Pinpoint the cell where the given text exists, returning its [X, Y] midpoint coordinate. 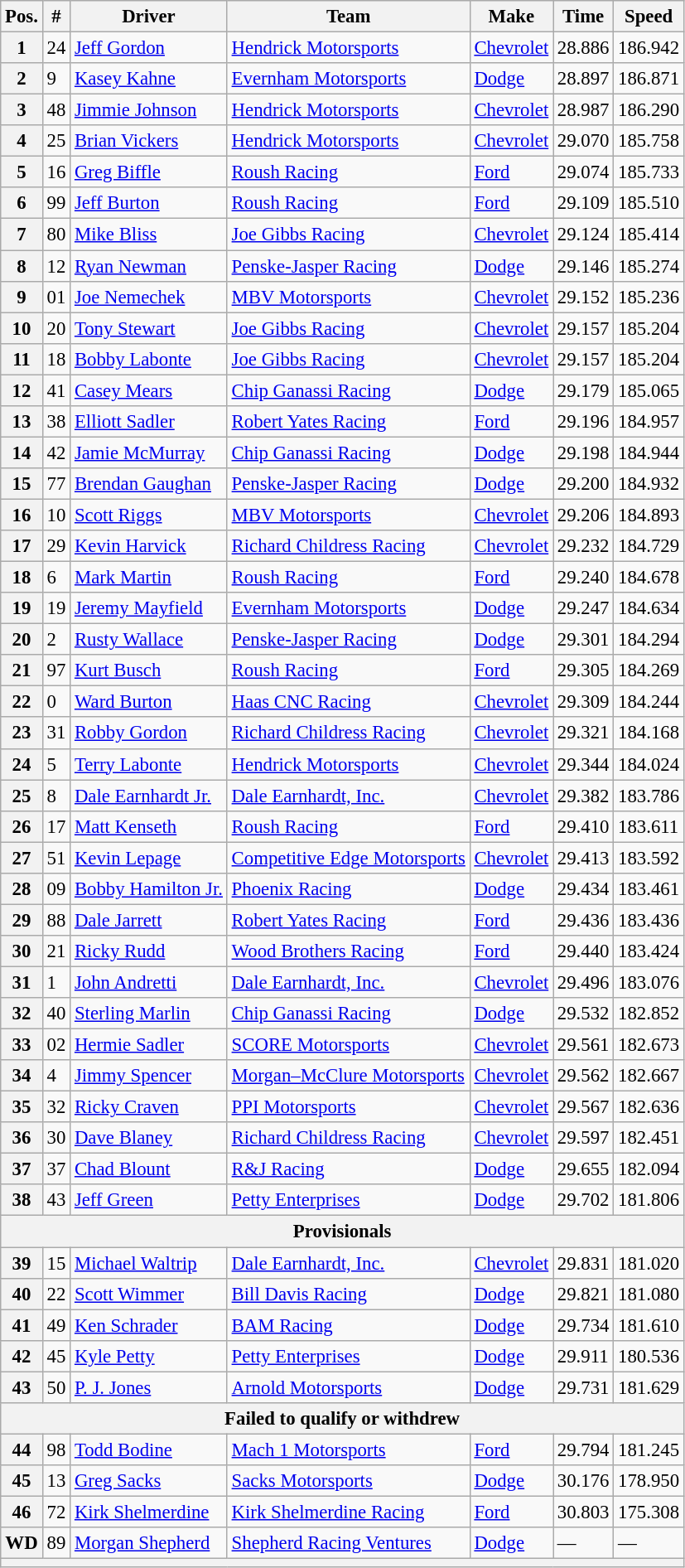
29.382 [583, 796]
29.532 [583, 1014]
Jeff Green [149, 1201]
Jeff Burton [149, 203]
33 [22, 1045]
Ricky Craven [149, 1107]
BAM Racing [348, 1325]
183.424 [649, 951]
Joe Nemechek [149, 297]
Bobby Labonte [149, 359]
44 [22, 1449]
186.871 [649, 79]
88 [56, 920]
29.410 [583, 826]
29.440 [583, 951]
28.886 [583, 48]
182.636 [649, 1107]
Shepherd Racing Ventures [348, 1543]
Dale Jarrett [149, 920]
80 [56, 235]
29.198 [583, 452]
Failed to qualify or withdrew [343, 1419]
Jeremy Mayfield [149, 608]
Dave Blaney [149, 1138]
Driver [149, 17]
184.678 [649, 578]
178.950 [649, 1481]
Matt Kenseth [149, 826]
29.436 [583, 920]
Brian Vickers [149, 141]
29.196 [583, 422]
97 [56, 670]
Kirk Shelmerdine [149, 1512]
29.070 [583, 141]
29.794 [583, 1449]
P. J. Jones [149, 1387]
Elliott Sadler [149, 422]
PPI Motorsports [348, 1107]
185.758 [649, 141]
Chad Blount [149, 1169]
185.510 [649, 203]
185.236 [649, 297]
Ward Burton [149, 702]
181.610 [649, 1325]
182.094 [649, 1169]
51 [56, 858]
184.893 [649, 515]
184.168 [649, 733]
Kirk Shelmerdine Racing [348, 1512]
John Andretti [149, 982]
Arnold Motorsports [348, 1387]
Jeff Gordon [149, 48]
29.911 [583, 1356]
Bobby Hamilton Jr. [149, 889]
72 [56, 1512]
180.536 [649, 1356]
Make [511, 17]
185.414 [649, 235]
34 [22, 1076]
Kevin Lepage [149, 858]
29.074 [583, 172]
0 [56, 702]
Phoenix Racing [348, 889]
50 [56, 1387]
28.897 [583, 79]
183.786 [649, 796]
27 [22, 858]
26 [22, 826]
30.803 [583, 1512]
181.806 [649, 1201]
184.024 [649, 764]
Ryan Newman [149, 266]
Ricky Rudd [149, 951]
29.124 [583, 235]
29.247 [583, 608]
29.831 [583, 1263]
49 [56, 1325]
29.597 [583, 1138]
Jamie McMurray [149, 452]
Kevin Harvick [149, 546]
Rusty Wallace [149, 640]
29.305 [583, 670]
182.451 [649, 1138]
SCORE Motorsports [348, 1045]
Jimmie Johnson [149, 110]
29.206 [583, 515]
Mach 1 Motorsports [348, 1449]
35 [22, 1107]
185.733 [649, 172]
Ken Schrader [149, 1325]
29.567 [583, 1107]
29.702 [583, 1201]
Kyle Petty [149, 1356]
29.821 [583, 1294]
182.852 [649, 1014]
Sterling Marlin [149, 1014]
Haas CNC Racing [348, 702]
11 [22, 359]
181.080 [649, 1294]
184.957 [649, 422]
Scott Riggs [149, 515]
Team [348, 17]
182.667 [649, 1076]
Todd Bodine [149, 1449]
30.176 [583, 1481]
01 [56, 297]
29.562 [583, 1076]
Greg Sacks [149, 1481]
186.290 [649, 110]
Sacks Motorsports [348, 1481]
29.240 [583, 578]
R&J Racing [348, 1169]
29.146 [583, 266]
29.309 [583, 702]
29.561 [583, 1045]
Robby Gordon [149, 733]
181.629 [649, 1387]
Bill Davis Racing [348, 1294]
Competitive Edge Motorsports [348, 858]
184.932 [649, 484]
02 [56, 1045]
183.076 [649, 982]
Greg Biffle [149, 172]
Casey Mears [149, 390]
Jimmy Spencer [149, 1076]
Terry Labonte [149, 764]
29.434 [583, 889]
Wood Brothers Racing [348, 951]
29.301 [583, 640]
28 [22, 889]
Scott Wimmer [149, 1294]
186.942 [649, 48]
29.152 [583, 297]
184.944 [649, 452]
Mike Bliss [149, 235]
WD [22, 1543]
29.200 [583, 484]
183.436 [649, 920]
46 [22, 1512]
29.109 [583, 203]
29.734 [583, 1325]
Morgan–McClure Motorsports [348, 1076]
29.232 [583, 546]
36 [22, 1138]
29.321 [583, 733]
183.611 [649, 826]
98 [56, 1449]
Kasey Kahne [149, 79]
184.269 [649, 670]
Pos. [22, 17]
184.294 [649, 640]
Hermie Sadler [149, 1045]
89 [56, 1543]
29.179 [583, 390]
Dale Earnhardt Jr. [149, 796]
185.274 [649, 266]
Morgan Shepherd [149, 1543]
183.592 [649, 858]
29.655 [583, 1169]
184.634 [649, 608]
29.344 [583, 764]
28.987 [583, 110]
182.673 [649, 1045]
09 [56, 889]
48 [56, 110]
29.496 [583, 982]
29.731 [583, 1387]
181.020 [649, 1263]
77 [56, 484]
Speed [649, 17]
3 [22, 110]
Provisionals [343, 1232]
Mark Martin [149, 578]
Time [583, 17]
175.308 [649, 1512]
39 [22, 1263]
Michael Waltrip [149, 1263]
181.245 [649, 1449]
184.729 [649, 546]
# [56, 17]
185.065 [649, 390]
23 [22, 733]
Tony Stewart [149, 328]
184.244 [649, 702]
99 [56, 203]
183.461 [649, 889]
29.413 [583, 858]
Kurt Busch [149, 670]
Brendan Gaughan [149, 484]
7 [22, 235]
14 [22, 452]
